From the cell containing the given text, extract its center point as (x, y) coordinate. 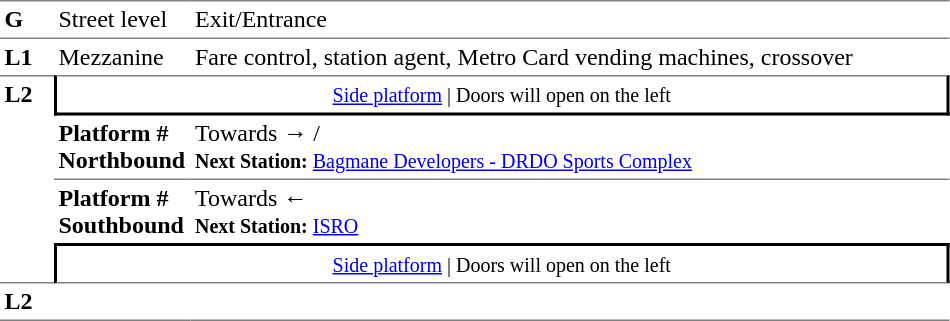
Platform #Southbound (122, 212)
Towards → / Next Station: Bagmane Developers - DRDO Sports Complex (570, 148)
Mezzanine (122, 57)
Exit/Entrance (570, 20)
L1 (27, 57)
Towards ← Next Station: ISRO (570, 212)
Fare control, station agent, Metro Card vending machines, crossover (570, 57)
Platform #Northbound (122, 148)
L2 (27, 179)
Street level (122, 20)
G (27, 20)
